Pinpoint the cell where the given text exists, returning its (X, Y) midpoint coordinate. 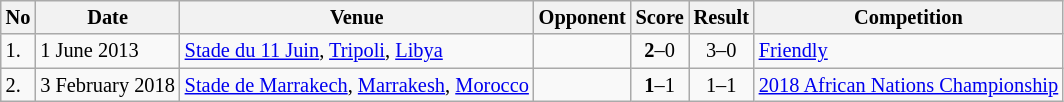
Competition (908, 17)
Opponent (582, 17)
Score (660, 17)
Venue (357, 17)
Stade de Marrakech, Marrakesh, Morocco (357, 85)
1. (18, 51)
3–0 (722, 51)
2018 African Nations Championship (908, 85)
2. (18, 85)
3 February 2018 (107, 85)
Result (722, 17)
2–0 (660, 51)
Date (107, 17)
No (18, 17)
Friendly (908, 51)
1 June 2013 (107, 51)
Stade du 11 Juin, Tripoli, Libya (357, 51)
